Identify which cell holds the provided text, then report its [X, Y] central coordinate. 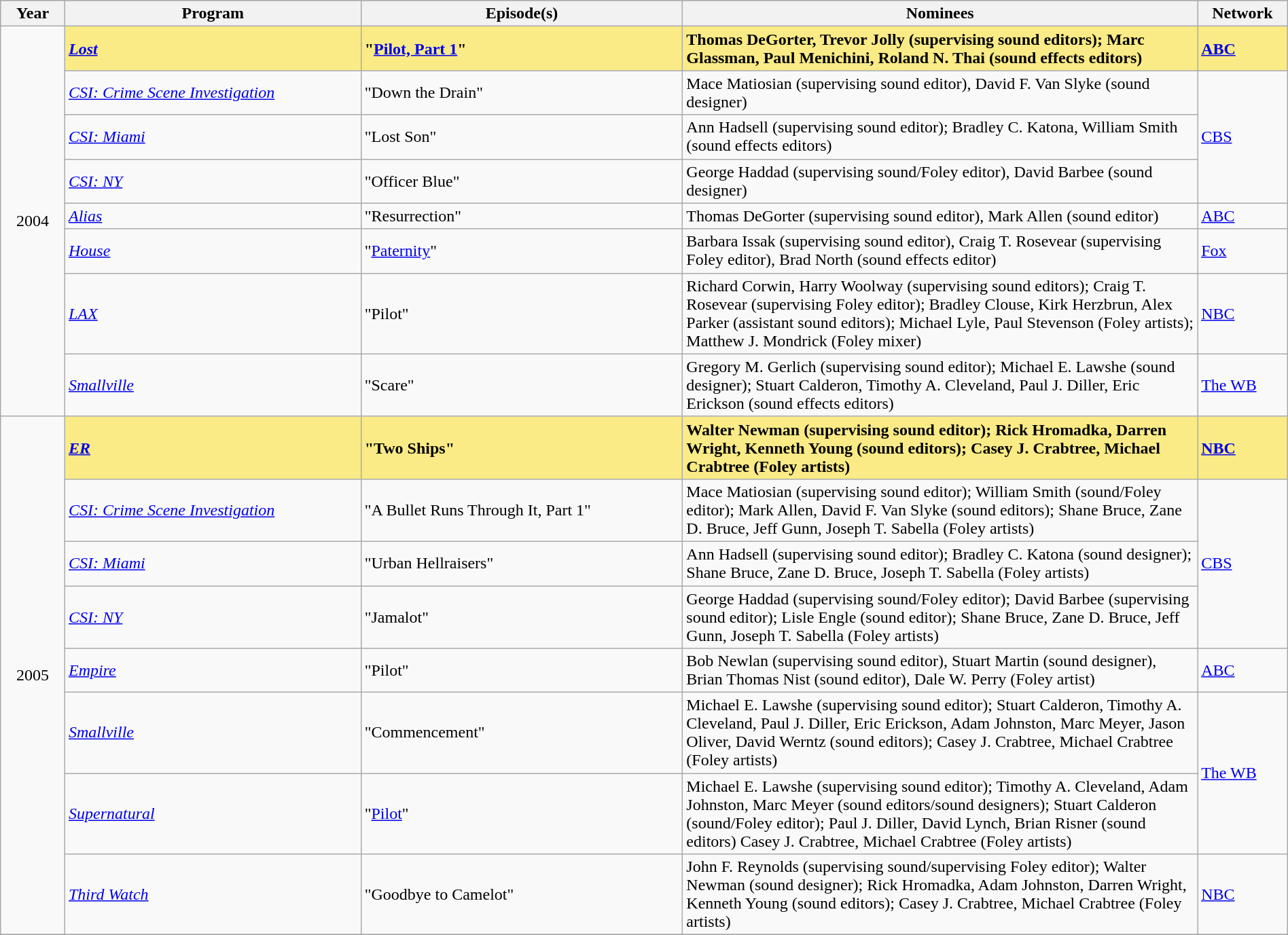
Thomas DeGorter, Trevor Jolly (supervising sound editors); Marc Glassman, Paul Menichini, Roland N. Thai (sound effects editors) [940, 49]
"Down the Drain" [522, 92]
"A Bullet Runs Through It, Part 1" [522, 510]
"Resurrection" [522, 216]
Barbara Issak (supervising sound editor), Craig T. Rosevear (supervising Foley editor), Brad North (sound effects editor) [940, 251]
Network [1243, 14]
Lost [213, 49]
Fox [1243, 251]
House [213, 251]
"Two Ships" [522, 447]
"Goodbye to Camelot" [522, 895]
Ann Hadsell (supervising sound editor); Bradley C. Katona (sound designer); Shane Bruce, Zane D. Bruce, Joseph T. Sabella (Foley artists) [940, 564]
Third Watch [213, 895]
ER [213, 447]
"Jamalot" [522, 617]
Episode(s) [522, 14]
Nominees [940, 14]
Year [33, 14]
Empire [213, 671]
"Pilot, Part 1" [522, 49]
LAX [213, 314]
"Urban Hellraisers" [522, 564]
Program [213, 14]
"Paternity" [522, 251]
Ann Hadsell (supervising sound editor); Bradley C. Katona, William Smith (sound effects editors) [940, 137]
Supernatural [213, 813]
George Haddad (supervising sound/Foley editor), David Barbee (sound designer) [940, 181]
"Commencement" [522, 733]
"Lost Son" [522, 137]
2004 [33, 221]
Thomas DeGorter (supervising sound editor), Mark Allen (sound editor) [940, 216]
Mace Matiosian (supervising sound editor), David F. Van Slyke (sound designer) [940, 92]
"Scare" [522, 385]
2005 [33, 676]
Alias [213, 216]
Bob Newlan (supervising sound editor), Stuart Martin (sound designer), Brian Thomas Nist (sound editor), Dale W. Perry (Foley artist) [940, 671]
"Officer Blue" [522, 181]
